Output the [X, Y] coordinate of the center of the cell containing the given text.  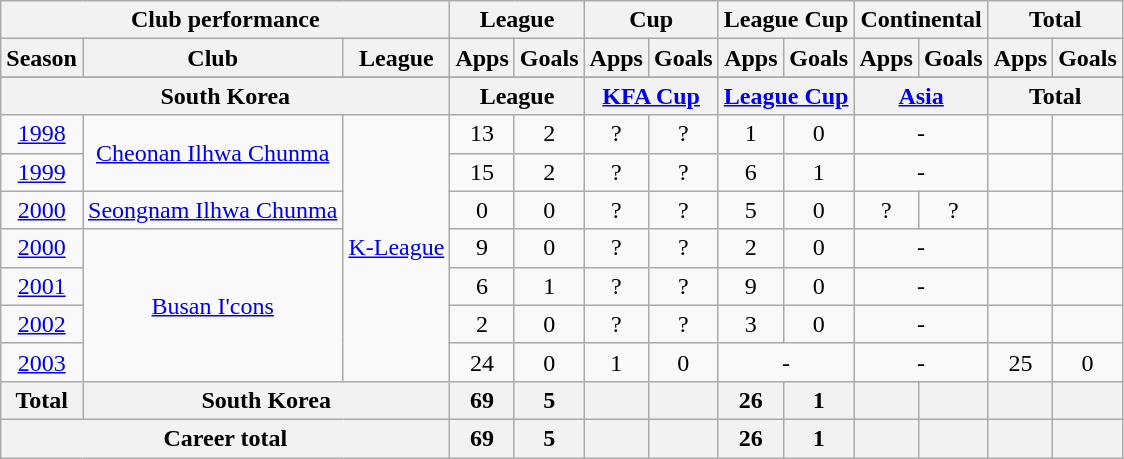
2001 [42, 286]
Asia [921, 96]
Seongnam Ilhwa Chunma [212, 210]
2003 [42, 362]
KFA Cup [651, 96]
Cup [651, 20]
2002 [42, 324]
Career total [226, 438]
Club performance [226, 20]
Busan I'cons [212, 305]
Season [42, 58]
K-League [396, 248]
3 [750, 324]
24 [482, 362]
13 [482, 134]
1999 [42, 172]
15 [482, 172]
1998 [42, 134]
Club [212, 58]
25 [1020, 362]
Continental [921, 20]
Cheonan Ilhwa Chunma [212, 153]
